Return [x, y] of the center of cell containing provided text 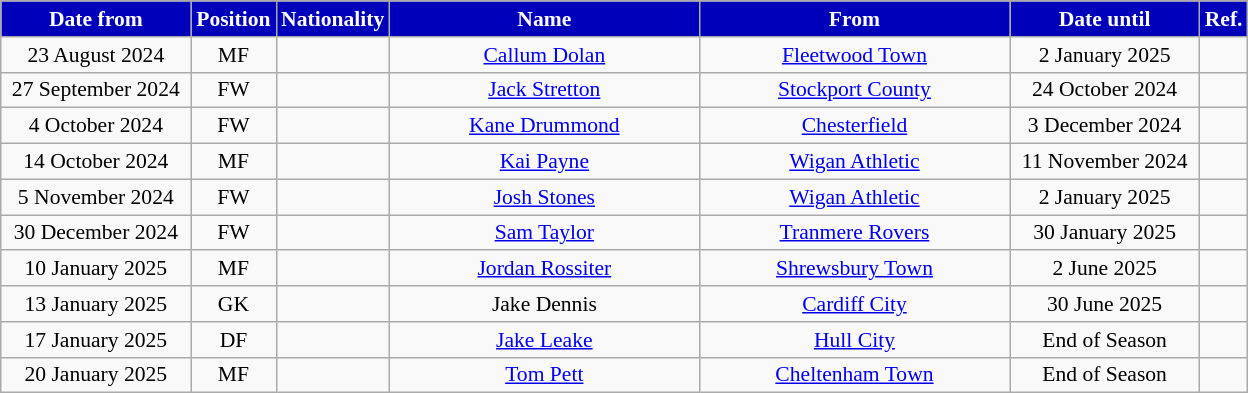
11 November 2024 [1105, 162]
4 October 2024 [96, 126]
Jake Leake [544, 340]
17 January 2025 [96, 340]
Josh Stones [544, 197]
Stockport County [854, 90]
30 January 2025 [1105, 233]
27 September 2024 [96, 90]
Name [544, 19]
Fleetwood Town [854, 55]
Date until [1105, 19]
30 December 2024 [96, 233]
Nationality [332, 19]
Position [234, 19]
13 January 2025 [96, 304]
Jordan Rossiter [544, 269]
DF [234, 340]
5 November 2024 [96, 197]
Chesterfield [854, 126]
Cardiff City [854, 304]
From [854, 19]
Jack Stretton [544, 90]
24 October 2024 [1105, 90]
Date from [96, 19]
Tranmere Rovers [854, 233]
Cheltenham Town [854, 375]
20 January 2025 [96, 375]
Kane Drummond [544, 126]
Ref. [1224, 19]
Tom Pett [544, 375]
14 October 2024 [96, 162]
GK [234, 304]
30 June 2025 [1105, 304]
Sam Taylor [544, 233]
Jake Dennis [544, 304]
Shrewsbury Town [854, 269]
10 January 2025 [96, 269]
Kai Payne [544, 162]
Hull City [854, 340]
3 December 2024 [1105, 126]
2 June 2025 [1105, 269]
Callum Dolan [544, 55]
23 August 2024 [96, 55]
